Locate the cell with the specified text and output its [x, y] center coordinate. 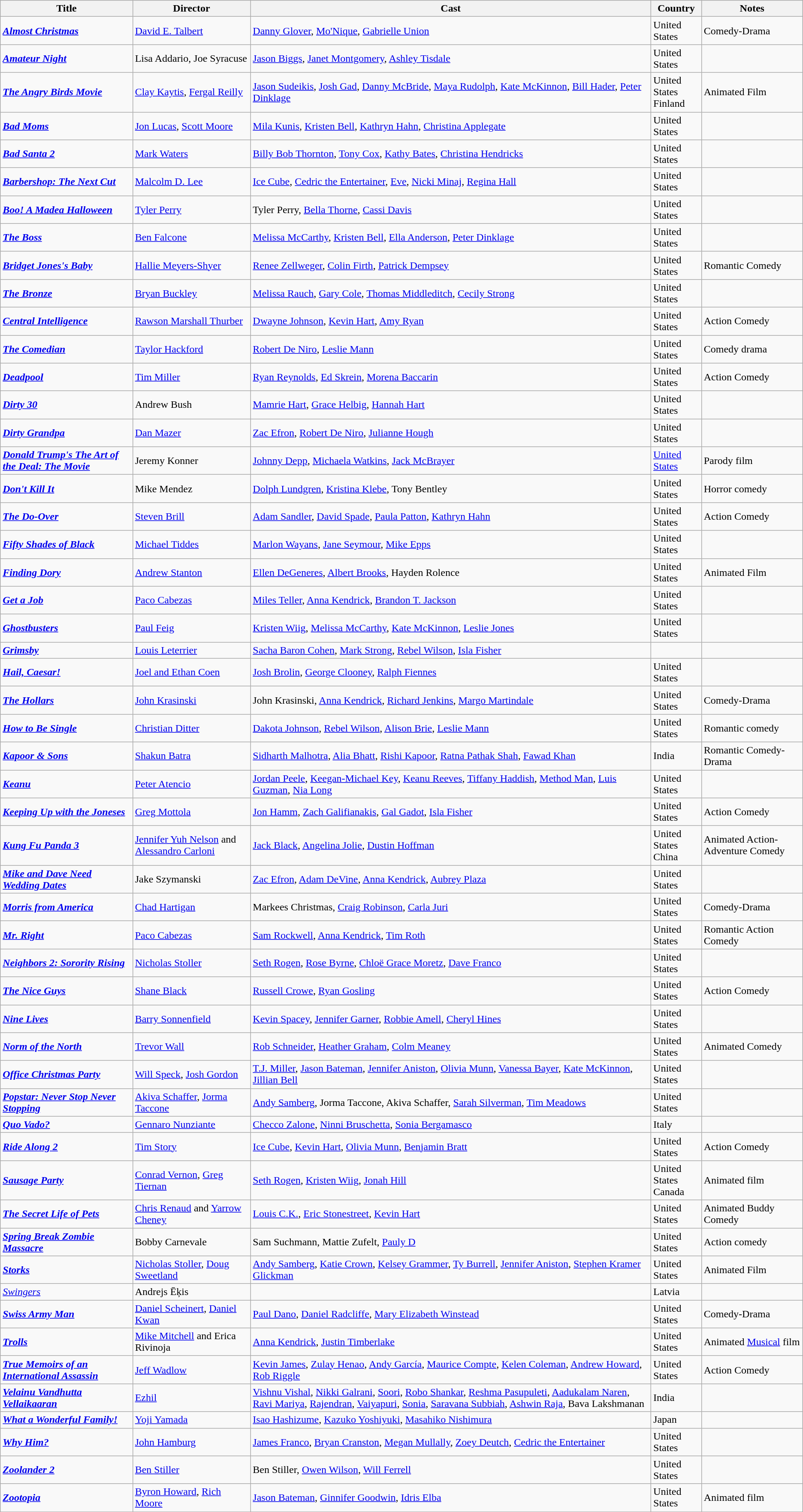
Hail, Caesar! [66, 672]
Marlon Wayans, Jane Seymour, Mike Epps [451, 545]
True Memoirs of an International Assassin [66, 1370]
Andy Samberg, Katie Crown, Kelsey Grammer, Ty Burrell, Jennifer Aniston, Stephen Kramer Glickman [451, 1270]
Trolls [66, 1342]
Italy [676, 1124]
Parody film [752, 461]
Johnny Depp, Michaela Watkins, Jack McBrayer [451, 461]
Danny Glover, Mo'Nique, Gabrielle Union [451, 31]
The Nice Guys [66, 991]
Kung Fu Panda 3 [66, 846]
Sam Rockwell, Anna Kendrick, Tim Roth [451, 935]
Animated Buddy Comedy [752, 1214]
Grimsby [66, 650]
Isao Hashizume, Kazuko Yoshiyuki, Masahiko Nishimura [451, 1420]
Tyler Perry, Bella Thorne, Cassi Davis [451, 209]
Comedy drama [752, 349]
Animated Comedy [752, 1046]
Keeping Up with the Joneses [66, 812]
Paul Feig [191, 628]
Clay Kaytis, Fergal Reilly [191, 92]
Rawson Marshall Thurber [191, 321]
Notes [752, 9]
Ellen DeGeneres, Albert Brooks, Hayden Rolence [451, 572]
Seth Rogen, Kristen Wiig, Jonah Hill [451, 1180]
Dwayne Johnson, Kevin Hart, Amy Ryan [451, 321]
How to Be Single [66, 728]
Andy Samberg, Jorma Taccone, Akiva Schaffer, Sarah Silverman, Tim Meadows [451, 1102]
James Franco, Bryan Cranston, Megan Mullally, Zoey Deutch, Cedric the Entertainer [451, 1442]
Checco Zalone, Ninni Bruschetta, Sonia Bergamasco [451, 1124]
Ben Stiller, Owen Wilson, Will Ferrell [451, 1470]
Jennifer Yuh Nelson and Alessandro Carloni [191, 846]
Anna Kendrick, Justin Timberlake [451, 1342]
Bad Santa 2 [66, 154]
Yoji Yamada [191, 1420]
Miles Teller, Anna Kendrick, Brandon T. Jackson [451, 600]
Kevin James, Zulay Henao, Andy García, Maurice Compte, Kelen Coleman, Andrew Howard, Rob Riggle [451, 1370]
United StatesCanada [676, 1180]
Kapoor & Sons [66, 756]
Fifty Shades of Black [66, 545]
Quo Vado? [66, 1124]
Ride Along 2 [66, 1147]
Lisa Addario, Joe Syracuse [191, 58]
Taylor Hackford [191, 349]
The Hollars [66, 700]
Ice Cube, Cedric the Entertainer, Eve, Nicki Minaj, Regina Hall [451, 182]
Daniel Scheinert, Daniel Kwan [191, 1314]
Jeremy Konner [191, 461]
Christian Ditter [191, 728]
Storks [66, 1270]
Rob Schneider, Heather Graham, Colm Meaney [451, 1046]
Bad Moms [66, 126]
Ice Cube, Kevin Hart, Olivia Munn, Benjamin Bratt [451, 1147]
Joel and Ethan Coen [191, 672]
Mila Kunis, Kristen Bell, Kathryn Hahn, Christina Applegate [451, 126]
Mike Mitchell and Erica Rivinoja [191, 1342]
Deadpool [66, 377]
Central Intelligence [66, 321]
Seth Rogen, Rose Byrne, Chloë Grace Moretz, Dave Franco [451, 963]
Ghostbusters [66, 628]
Barry Sonnenfield [191, 1019]
Hallie Meyers-Shyer [191, 265]
Dan Mazer [191, 433]
Romantic comedy [752, 728]
Shane Black [191, 991]
Get a Job [66, 600]
Bridget Jones's Baby [66, 265]
Markees Christmas, Craig Robinson, Carla Juri [451, 907]
Ezhil [191, 1398]
Zac Efron, Adam DeVine, Anna Kendrick, Aubrey Plaza [451, 879]
Animated Action-Adventure Comedy [752, 846]
David E. Talbert [191, 31]
Action comedy [752, 1242]
Dakota Johnson, Rebel Wilson, Alison Brie, Leslie Mann [451, 728]
Ryan Reynolds, Ed Skrein, Morena Baccarin [451, 377]
Sausage Party [66, 1180]
Chris Renaud and Yarrow Cheney [191, 1214]
Jason Bateman, Ginnifer Goodwin, Idris Elba [451, 1497]
The Angry Birds Movie [66, 92]
Russell Crowe, Ryan Gosling [451, 991]
Mike Mendez [191, 489]
Almost Christmas [66, 31]
Dirty Grandpa [66, 433]
Bryan Buckley [191, 293]
Paul Dano, Daniel Radcliffe, Mary Elizabeth Winstead [451, 1314]
Morris from America [66, 907]
Louis C.K., Eric Stonestreet, Kevin Hart [451, 1214]
Amateur Night [66, 58]
Office Christmas Party [66, 1075]
Neighbors 2: Sorority Rising [66, 963]
Spring Break Zombie Massacre [66, 1242]
Adam Sandler, David Spade, Paula Patton, Kathryn Hahn [451, 516]
Zoolander 2 [66, 1470]
What a Wonderful Family! [66, 1420]
Louis Leterrier [191, 650]
Peter Atencio [191, 784]
Jeff Wadlow [191, 1370]
Tyler Perry [191, 209]
Byron Howard, Rich Moore [191, 1497]
Animated Musical film [752, 1342]
Romantic Comedy [752, 265]
Jason Sudeikis, Josh Gad, Danny McBride, Maya Rudolph, Kate McKinnon, Bill Hader, Peter Dinklage [451, 92]
Michael Tiddes [191, 545]
Boo! A Madea Halloween [66, 209]
Zootopia [66, 1497]
Mamrie Hart, Grace Helbig, Hannah Hart [451, 405]
Japan [676, 1420]
Andrew Stanton [191, 572]
Steven Brill [191, 516]
Conrad Vernon, Greg Tiernan [191, 1180]
Finding Dory [66, 572]
Why Him? [66, 1442]
Mark Waters [191, 154]
Nicholas Stoller [191, 963]
United StatesChina [676, 846]
Zac Efron, Robert De Niro, Julianne Hough [451, 433]
Bobby Carnevale [191, 1242]
Romantic Action Comedy [752, 935]
Nine Lives [66, 1019]
Akiva Schaffer, Jorma Taccone [191, 1102]
Swiss Army Man [66, 1314]
Billy Bob Thornton, Tony Cox, Kathy Bates, Christina Hendricks [451, 154]
Don't Kill It [66, 489]
Sidharth Malhotra, Alia Bhatt, Rishi Kapoor, Ratna Pathak Shah, Fawad Khan [451, 756]
Will Speck, Josh Gordon [191, 1075]
Greg Mottola [191, 812]
Nicholas Stoller, Doug Sweetland [191, 1270]
Sam Suchmann, Mattie Zufelt, Pauly D [451, 1242]
Renee Zellweger, Colin Firth, Patrick Dempsey [451, 265]
Donald Trump's The Art of the Deal: The Movie [66, 461]
Jon Hamm, Zach Galifianakis, Gal Gadot, Isla Fisher [451, 812]
Mike and Dave Need Wedding Dates [66, 879]
The Do-Over [66, 516]
Jack Black, Angelina Jolie, Dustin Hoffman [451, 846]
Dirty 30 [66, 405]
Cast [451, 9]
Keanu [66, 784]
Shakun Batra [191, 756]
Trevor Wall [191, 1046]
Kevin Spacey, Jennifer Garner, Robbie Amell, Cheryl Hines [451, 1019]
Tim Miller [191, 377]
Robert De Niro, Leslie Mann [451, 349]
Sacha Baron Cohen, Mark Strong, Rebel Wilson, Isla Fisher [451, 650]
Velainu Vandhutta Vellaikaaran [66, 1398]
Josh Brolin, George Clooney, Ralph Fiennes [451, 672]
Popstar: Never Stop Never Stopping [66, 1102]
Norm of the North [66, 1046]
Chad Hartigan [191, 907]
Kristen Wiig, Melissa McCarthy, Kate McKinnon, Leslie Jones [451, 628]
Ben Stiller [191, 1470]
Mr. Right [66, 935]
The Comedian [66, 349]
Country [676, 9]
John Hamburg [191, 1442]
Tim Story [191, 1147]
Melissa Rauch, Gary Cole, Thomas Middleditch, Cecily Strong [451, 293]
Gennaro Nunziante [191, 1124]
Jake Szymanski [191, 879]
Andrejs Ēķis [191, 1292]
John Krasinski [191, 700]
Barbershop: The Next Cut [66, 182]
Director [191, 9]
Andrew Bush [191, 405]
Jason Biggs, Janet Montgomery, Ashley Tisdale [451, 58]
Romantic Comedy-Drama [752, 756]
The Boss [66, 238]
Dolph Lundgren, Kristina Klebe, Tony Bentley [451, 489]
Jon Lucas, Scott Moore [191, 126]
Swingers [66, 1292]
T.J. Miller, Jason Bateman, Jennifer Aniston, Olivia Munn, Vanessa Bayer, Kate McKinnon, Jillian Bell [451, 1075]
John Krasinski, Anna Kendrick, Richard Jenkins, Margo Martindale [451, 700]
Melissa McCarthy, Kristen Bell, Ella Anderson, Peter Dinklage [451, 238]
United StatesFinland [676, 92]
Jordan Peele, Keegan-Michael Key, Keanu Reeves, Tiffany Haddish, Method Man, Luis Guzman, Nia Long [451, 784]
Ben Falcone [191, 238]
The Bronze [66, 293]
Malcolm D. Lee [191, 182]
Latvia [676, 1292]
Title [66, 9]
Horror comedy [752, 489]
The Secret Life of Pets [66, 1214]
